Capture the cell that displays the provided text and extract its (X, Y) central coordinate. 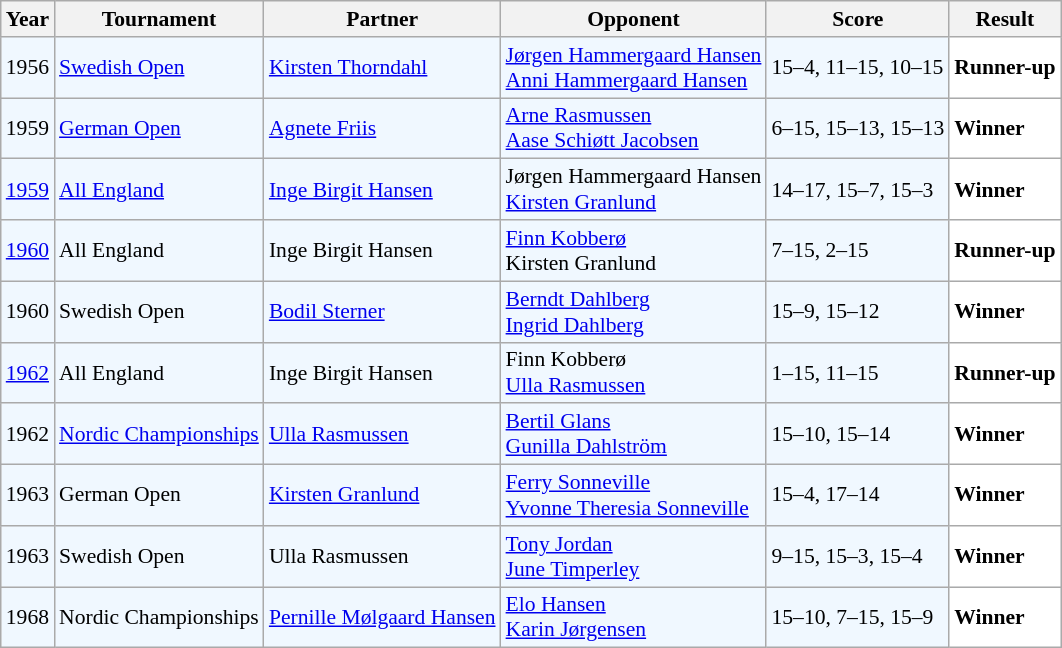
Opponent (634, 19)
Pernille Mølgaard Hansen (382, 618)
Jørgen Hammergaard Hansen Kirsten Granlund (634, 190)
Jørgen Hammergaard Hansen Anni Hammergaard Hansen (634, 68)
Kirsten Thorndahl (382, 68)
Finn Kobberø Ulla Rasmussen (634, 372)
Bodil Sterner (382, 312)
Year (28, 19)
15–9, 15–12 (858, 312)
Berndt Dahlberg Ingrid Dahlberg (634, 312)
15–4, 17–14 (858, 496)
7–15, 2–15 (858, 250)
Agnete Friis (382, 128)
1956 (28, 68)
Bertil Glans Gunilla Dahlström (634, 434)
Ferry Sonneville Yvonne Theresia Sonneville (634, 496)
14–17, 15–7, 15–3 (858, 190)
Result (1004, 19)
15–4, 11–15, 10–15 (858, 68)
9–15, 15–3, 15–4 (858, 556)
6–15, 15–13, 15–13 (858, 128)
Kirsten Granlund (382, 496)
Arne Rasmussen Aase Schiøtt Jacobsen (634, 128)
Partner (382, 19)
Tournament (159, 19)
Score (858, 19)
1968 (28, 618)
15–10, 7–15, 15–9 (858, 618)
1–15, 11–15 (858, 372)
15–10, 15–14 (858, 434)
Elo Hansen Karin Jørgensen (634, 618)
Finn Kobberø Kirsten Granlund (634, 250)
Tony Jordan June Timperley (634, 556)
